Scan for the cell matching the given text and deliver its [X, Y] coordinate at center. 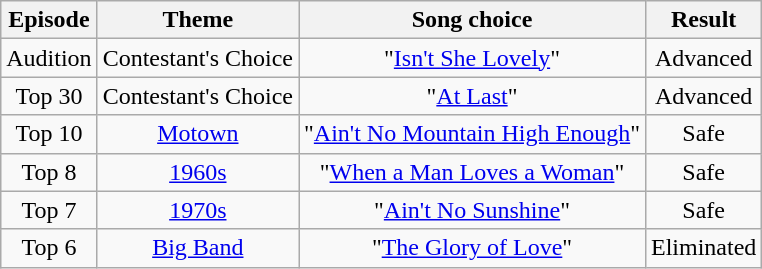
1970s [198, 210]
"Ain't No Sunshine" [472, 210]
Top 6 [49, 248]
Eliminated [703, 248]
Motown [198, 134]
"Ain't No Mountain High Enough" [472, 134]
1960s [198, 172]
Song choice [472, 20]
"Isn't She Lovely" [472, 58]
Big Band [198, 248]
Top 30 [49, 96]
Top 7 [49, 210]
Episode [49, 20]
Theme [198, 20]
Top 8 [49, 172]
"When a Man Loves a Woman" [472, 172]
Top 10 [49, 134]
Audition [49, 58]
"The Glory of Love" [472, 248]
"At Last" [472, 96]
Result [703, 20]
